For the text-containing cell, return its midpoint in (X, Y) coordinate format. 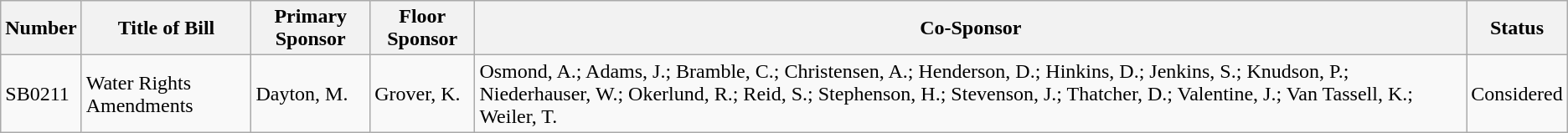
Number (41, 28)
Title of Bill (166, 28)
Floor Sponsor (422, 28)
Primary Sponsor (311, 28)
Water Rights Amendments (166, 94)
Dayton, M. (311, 94)
Considered (1517, 94)
Status (1517, 28)
Grover, K. (422, 94)
Co-Sponsor (971, 28)
SB0211 (41, 94)
